From the cell containing the given text, extract its center point as (x, y) coordinate. 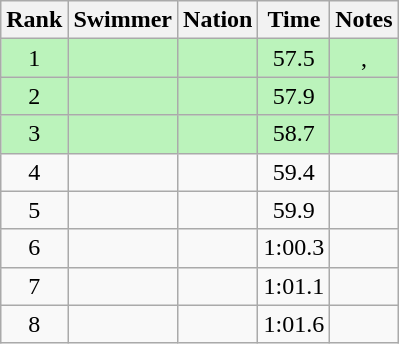
1:01.1 (294, 286)
1:00.3 (294, 248)
8 (34, 324)
Rank (34, 20)
Time (294, 20)
Nation (218, 20)
Notes (364, 20)
59.9 (294, 210)
Swimmer (123, 20)
57.9 (294, 96)
58.7 (294, 134)
4 (34, 172)
59.4 (294, 172)
1 (34, 58)
3 (34, 134)
1:01.6 (294, 324)
5 (34, 210)
7 (34, 286)
, (364, 58)
2 (34, 96)
6 (34, 248)
57.5 (294, 58)
